Identify which cell holds the provided text, then report its [X, Y] central coordinate. 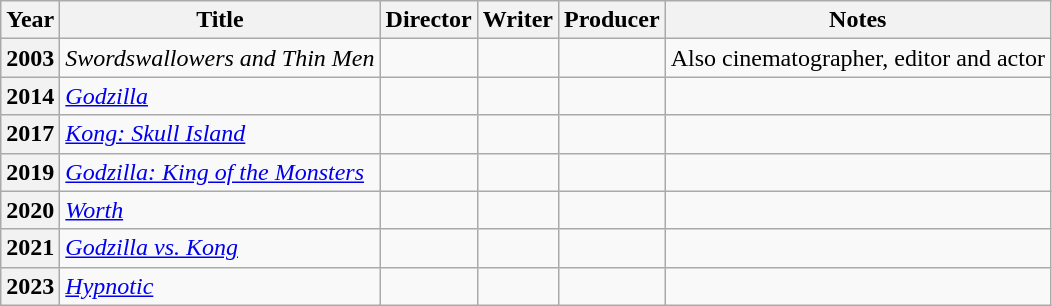
2019 [30, 172]
Producer [612, 20]
Year [30, 20]
Worth [220, 210]
2003 [30, 58]
Kong: Skull Island [220, 134]
Hypnotic [220, 286]
Title [220, 20]
Director [428, 20]
Also cinematographer, editor and actor [858, 58]
Notes [858, 20]
2017 [30, 134]
Godzilla: King of the Monsters [220, 172]
2020 [30, 210]
Godzilla [220, 96]
2021 [30, 248]
2023 [30, 286]
Godzilla vs. Kong [220, 248]
Writer [518, 20]
2014 [30, 96]
Swordswallowers and Thin Men [220, 58]
